Locate the cell with the specified text and output its (X, Y) center coordinate. 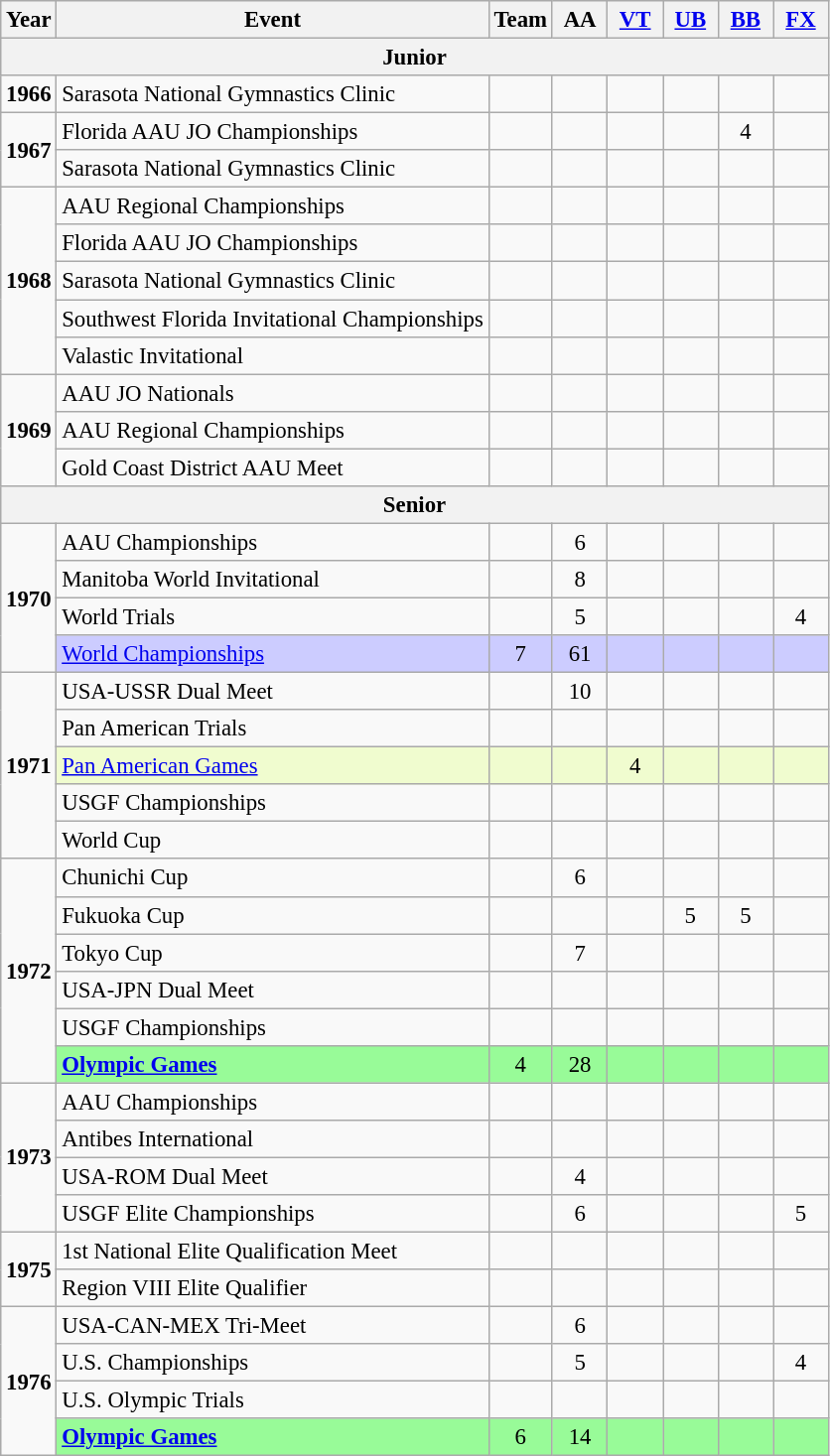
Southwest Florida Invitational Championships (272, 319)
AAU JO Nationals (272, 393)
Year (29, 20)
1st National Elite Qualification Meet (272, 1252)
U.S. Championships (272, 1363)
1973 (29, 1157)
UB (691, 20)
Gold Coast District AAU Meet (272, 467)
VT (635, 20)
Pan American Games (272, 766)
Senior (415, 505)
28 (580, 1065)
8 (580, 580)
1975 (29, 1270)
Tokyo Cup (272, 953)
10 (580, 692)
FX (801, 20)
USA-USSR Dual Meet (272, 692)
Antibes International (272, 1139)
61 (580, 654)
BB (746, 20)
AA (580, 20)
1972 (29, 972)
USGF Elite Championships (272, 1214)
Junior (415, 58)
1967 (29, 151)
Pan American Trials (272, 728)
1969 (29, 431)
U.S. Olympic Trials (272, 1400)
USA-CAN-MEX Tri-Meet (272, 1326)
Valastic Invitational (272, 355)
Event (272, 20)
1976 (29, 1382)
1968 (29, 281)
Team (520, 20)
World Trials (272, 616)
World Cup (272, 841)
World Championships (272, 654)
1966 (29, 94)
Chunichi Cup (272, 878)
USA-JPN Dual Meet (272, 990)
Manitoba World Invitational (272, 580)
Fukuoka Cup (272, 915)
1971 (29, 766)
USA-ROM Dual Meet (272, 1176)
Olympic Games (272, 1065)
1970 (29, 597)
Region VIII Elite Qualifier (272, 1288)
